Provide the (X, Y) coordinate of the cell's center where the given text is located.  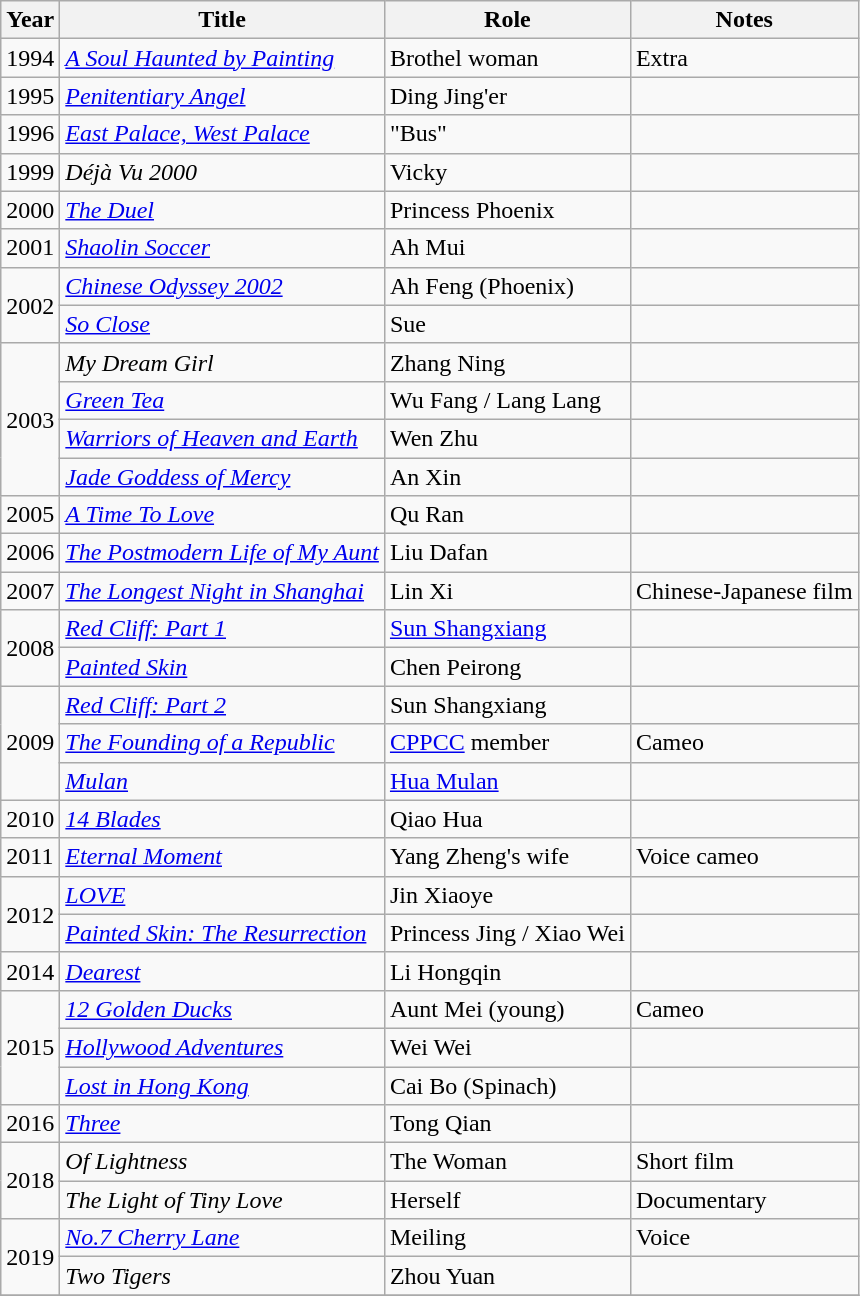
Vicky (507, 172)
Role (507, 20)
Extra (744, 58)
Déjà Vu 2000 (222, 172)
2007 (30, 591)
1996 (30, 134)
1995 (30, 96)
Green Tea (222, 400)
Ding Jing'er (507, 96)
2019 (30, 1257)
2012 (30, 914)
1994 (30, 58)
2015 (30, 1047)
Jade Goddess of Mercy (222, 477)
LOVE (222, 895)
CPPCC member (507, 743)
Qu Ran (507, 515)
East Palace, West Palace (222, 134)
So Close (222, 324)
Qiao Hua (507, 819)
Lost in Hong Kong (222, 1085)
2006 (30, 553)
Cai Bo (Spinach) (507, 1085)
Two Tigers (222, 1276)
Aunt Mei (young) (507, 1009)
Mulan (222, 781)
A Soul Haunted by Painting (222, 58)
No.7 Cherry Lane (222, 1238)
Princess Jing / Xiao Wei (507, 933)
Ah Mui (507, 248)
The Longest Night in Shanghai (222, 591)
Princess Phoenix (507, 210)
Zhou Yuan (507, 1276)
The Woman (507, 1162)
Documentary (744, 1200)
Dearest (222, 971)
"Bus" (507, 134)
Zhang Ning (507, 362)
Wu Fang / Lang Lang (507, 400)
Red Cliff: Part 2 (222, 705)
Year (30, 20)
Chinese Odyssey 2002 (222, 286)
2000 (30, 210)
Chen Peirong (507, 667)
The Light of Tiny Love (222, 1200)
Yang Zheng's wife (507, 857)
Sue (507, 324)
2014 (30, 971)
Of Lightness (222, 1162)
2003 (30, 419)
Wei Wei (507, 1047)
2009 (30, 743)
Voice cameo (744, 857)
2002 (30, 305)
Red Cliff: Part 1 (222, 629)
Li Hongqin (507, 971)
My Dream Girl (222, 362)
2005 (30, 515)
Tong Qian (507, 1124)
Three (222, 1124)
2011 (30, 857)
Lin Xi (507, 591)
Jin Xiaoye (507, 895)
Hua Mulan (507, 781)
2010 (30, 819)
An Xin (507, 477)
Notes (744, 20)
A Time To Love (222, 515)
Meiling (507, 1238)
1999 (30, 172)
Eternal Moment (222, 857)
The Postmodern Life of My Aunt (222, 553)
The Duel (222, 210)
2008 (30, 648)
Painted Skin: The Resurrection (222, 933)
Penitentiary Angel (222, 96)
Hollywood Adventures (222, 1047)
Painted Skin (222, 667)
Title (222, 20)
Warriors of Heaven and Earth (222, 438)
Liu Dafan (507, 553)
Ah Feng (Phoenix) (507, 286)
Short film (744, 1162)
2018 (30, 1181)
Herself (507, 1200)
2001 (30, 248)
Voice (744, 1238)
2016 (30, 1124)
Brothel woman (507, 58)
14 Blades (222, 819)
Shaolin Soccer (222, 248)
Wen Zhu (507, 438)
12 Golden Ducks (222, 1009)
The Founding of a Republic (222, 743)
Chinese-Japanese film (744, 591)
